Capture the cell that displays the provided text and extract its [x, y] central coordinate. 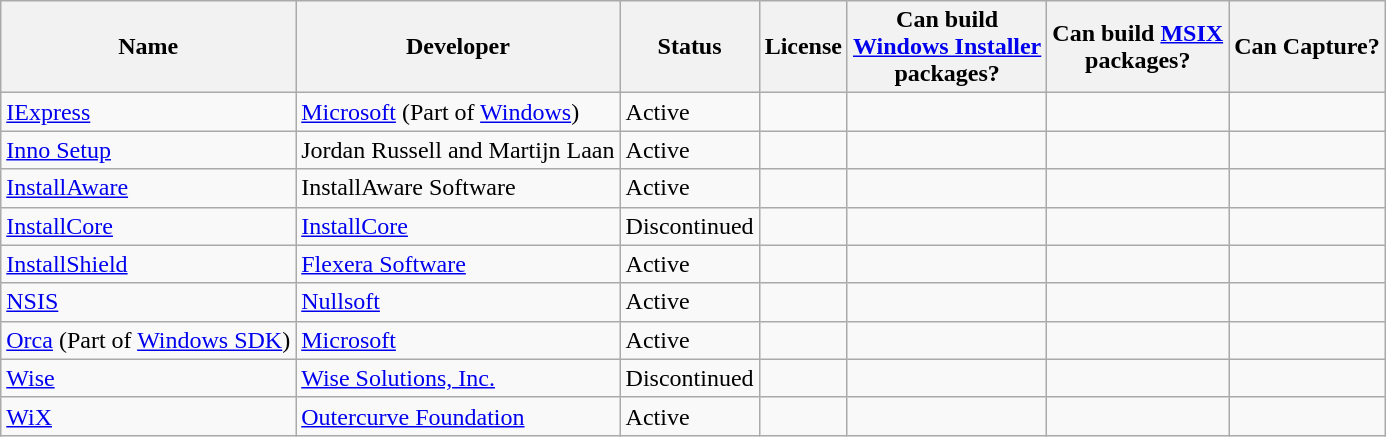
Status [690, 47]
Wise Solutions, Inc. [458, 378]
Nullsoft [458, 302]
Jordan Russell and Martijn Laan [458, 150]
Microsoft (Part of Windows) [458, 112]
InstallAware Software [458, 188]
IExpress [148, 112]
Inno Setup [148, 150]
License [803, 47]
InstallShield [148, 264]
Can build MSIX packages? [1138, 47]
Outercurve Foundation [458, 416]
InstallAware [148, 188]
Can Capture? [1308, 47]
Wise [148, 378]
Flexera Software [458, 264]
Name [148, 47]
NSIS [148, 302]
Can buildWindows Installerpackages? [946, 47]
WiX [148, 416]
Developer [458, 47]
Microsoft [458, 340]
Orca (Part of Windows SDK) [148, 340]
